Find where the given text appears and provide that cell's center as (X, Y) coordinate. 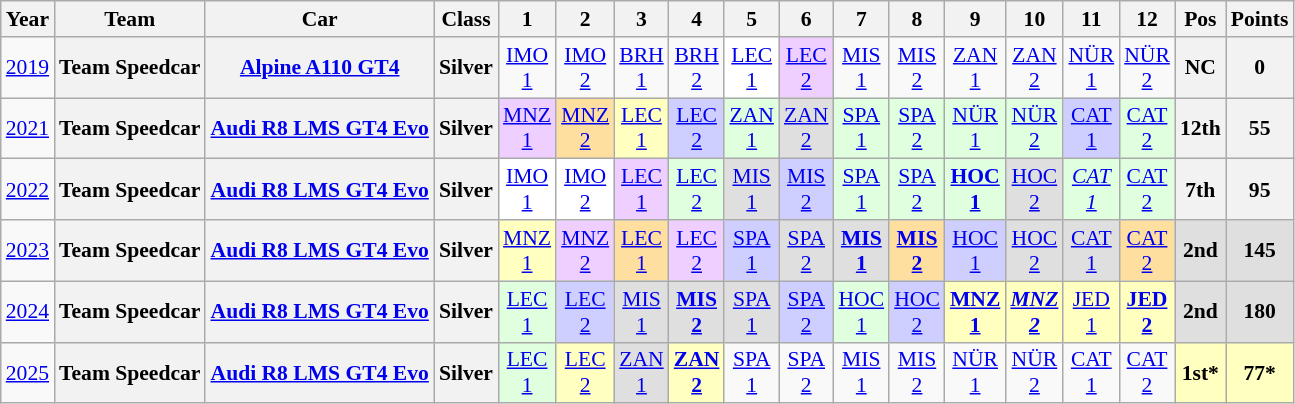
Alpine A110 GT4 (319, 68)
10 (1034, 19)
77* (1260, 372)
7 (861, 19)
2025 (28, 372)
8 (917, 19)
BRH2 (697, 68)
5 (751, 19)
2 (585, 19)
Class (466, 19)
12th (1200, 128)
0 (1260, 68)
2022 (28, 190)
JED2 (1147, 312)
6 (806, 19)
2019 (28, 68)
2021 (28, 128)
145 (1260, 250)
2024 (28, 312)
Year (28, 19)
4 (697, 19)
Pos (1200, 19)
3 (642, 19)
55 (1260, 128)
Team (130, 19)
12 (1147, 19)
1st* (1200, 372)
Car (319, 19)
JED1 (1091, 312)
95 (1260, 190)
7th (1200, 190)
1 (527, 19)
11 (1091, 19)
2023 (28, 250)
Points (1260, 19)
NC (1200, 68)
9 (975, 19)
BRH1 (642, 68)
180 (1260, 312)
